Return [x, y] of the center of cell containing provided text 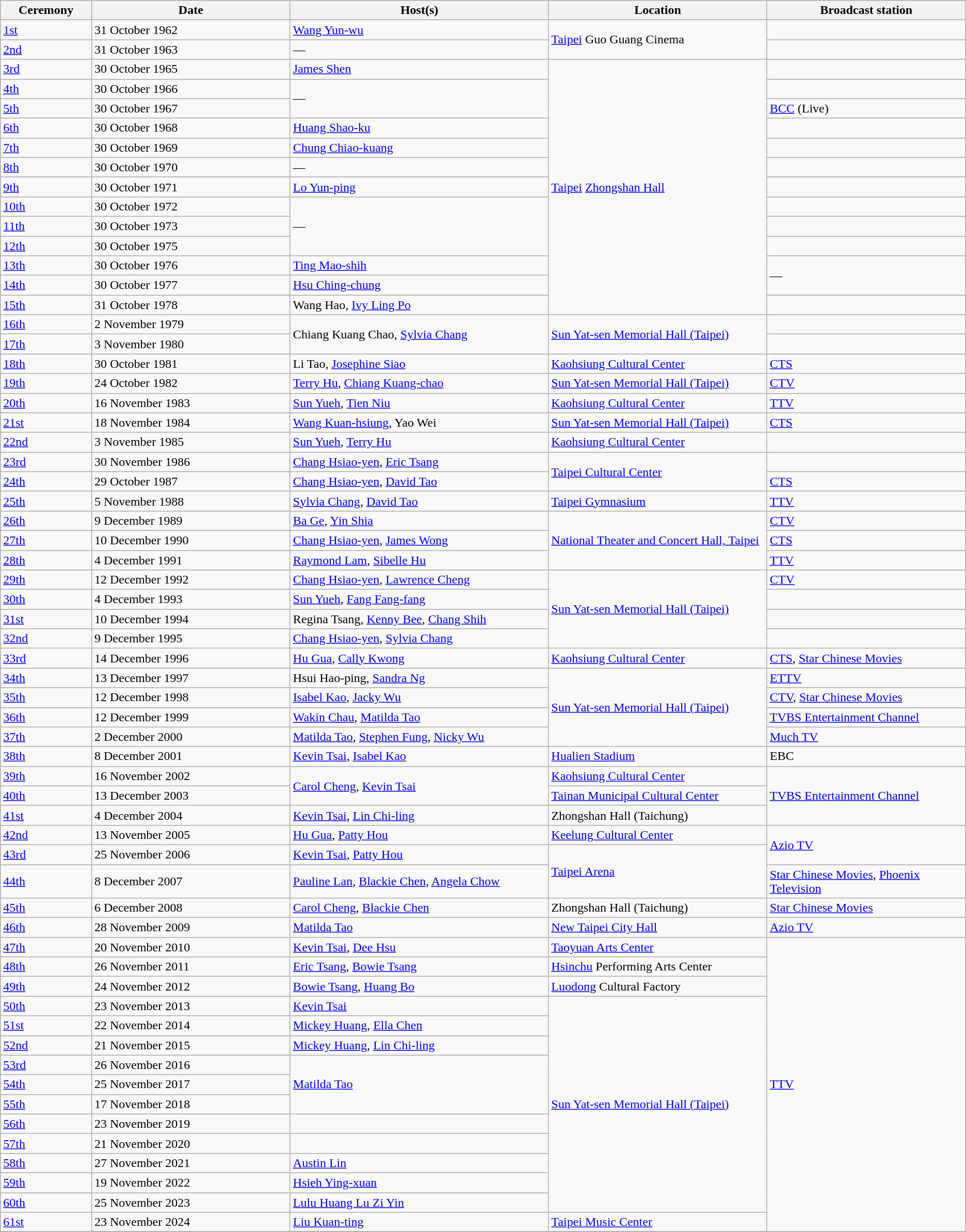
16th [46, 325]
Regina Tsang, Kenny Bee, Chang Shih [419, 619]
34th [46, 678]
Chang Hsiao-yen, Sylvia Chang [419, 639]
Ceremony [46, 10]
27 November 2021 [191, 1163]
Kevin Tsai [419, 1006]
31 October 1962 [191, 30]
9 December 1989 [191, 521]
4 December 2004 [191, 815]
Chung Chiao-kuang [419, 148]
Kevin Tsai, Dee Hsu [419, 947]
18th [46, 364]
New Taipei City Hall [657, 928]
Matilda Tao, Stephen Fung, Nicky Wu [419, 737]
23rd [46, 462]
Taipei Music Center [657, 1222]
BCC (Live) [866, 108]
8th [46, 167]
Chang Hsiao-yen, Lawrence Cheng [419, 580]
43rd [46, 854]
21 November 2020 [191, 1143]
22nd [46, 442]
12 December 1992 [191, 580]
23 November 2019 [191, 1124]
13 November 2005 [191, 835]
30 October 1966 [191, 89]
41st [46, 815]
10 December 1990 [191, 540]
25 November 2006 [191, 854]
46th [46, 928]
9th [46, 187]
Kevin Tsai, Lin Chi-ling [419, 815]
Lo Yun-ping [419, 187]
8 December 2001 [191, 756]
Host(s) [419, 10]
36th [46, 717]
24 October 1982 [191, 383]
30 October 1968 [191, 128]
Lulu Huang Lu Zi Yin [419, 1203]
55th [46, 1104]
Raymond Lam, Sibelle Hu [419, 560]
30 October 1969 [191, 148]
25th [46, 501]
Kevin Tsai, Patty Hou [419, 854]
52nd [46, 1045]
5th [46, 108]
23 November 2024 [191, 1222]
23 November 2013 [191, 1006]
53rd [46, 1065]
61st [46, 1222]
5 November 1988 [191, 501]
Kevin Tsai, Isabel Kao [419, 756]
30 October 1972 [191, 206]
Chang Hsiao-yen, David Tao [419, 481]
Wang Yun-wu [419, 30]
20 November 2010 [191, 947]
Keelung Cultural Center [657, 835]
CTS, Star Chinese Movies [866, 658]
Much TV [866, 737]
Star Chinese Movies, Phoenix Television [866, 881]
24th [46, 481]
30 October 1970 [191, 167]
13 December 1997 [191, 678]
32nd [46, 639]
25 November 2023 [191, 1203]
31 October 1978 [191, 305]
3rd [46, 69]
48th [46, 967]
3 November 1980 [191, 344]
13 December 2003 [191, 796]
13th [46, 266]
Taoyuan Arts Center [657, 947]
38th [46, 756]
1st [46, 30]
51st [46, 1026]
Hualien Stadium [657, 756]
7th [46, 148]
30 October 1971 [191, 187]
9 December 1995 [191, 639]
30 October 1977 [191, 285]
CTV, Star Chinese Movies [866, 698]
10th [46, 206]
58th [46, 1163]
Chiang Kuang Chao, Sylvia Chang [419, 334]
ETTV [866, 678]
Chang Hsiao-yen, Eric Tsang [419, 462]
42nd [46, 835]
Hsinchu Performing Arts Center [657, 967]
Li Tao, Josephine Siao [419, 364]
Broadcast station [866, 10]
Taipei Gymnasium [657, 501]
57th [46, 1143]
4 December 1993 [191, 599]
Chang Hsiao-yen, James Wong [419, 540]
3 November 1985 [191, 442]
20th [46, 403]
33rd [46, 658]
Hu Gua, Patty Hou [419, 835]
12 December 1998 [191, 698]
31st [46, 619]
4 December 1991 [191, 560]
30 October 1965 [191, 69]
2nd [46, 50]
28th [46, 560]
30 October 1975 [191, 246]
Isabel Kao, Jacky Wu [419, 698]
56th [46, 1124]
Hu Gua, Cally Kwong [419, 658]
28 November 2009 [191, 928]
17 November 2018 [191, 1104]
Taipei Cultural Center [657, 472]
17th [46, 344]
19th [46, 383]
Sun Yueh, Tien Niu [419, 403]
Huang Shao-ku [419, 128]
Hsieh Ying-xuan [419, 1182]
Luodong Cultural Factory [657, 986]
16 November 1983 [191, 403]
47th [46, 947]
EBC [866, 756]
30th [46, 599]
25 November 2017 [191, 1084]
4th [46, 89]
21 November 2015 [191, 1045]
21st [46, 423]
Wakin Chau, Matilda Tao [419, 717]
Star Chinese Movies [866, 908]
49th [46, 986]
Wang Kuan-hsiung, Yao Wei [419, 423]
54th [46, 1084]
National Theater and Concert Hall, Taipei [657, 540]
16 November 2002 [191, 776]
6th [46, 128]
50th [46, 1006]
Eric Tsang, Bowie Tsang [419, 967]
Mickey Huang, Lin Chi-ling [419, 1045]
Sun Yueh, Fang Fang-fang [419, 599]
6 December 2008 [191, 908]
37th [46, 737]
Tainan Municipal Cultural Center [657, 796]
2 December 2000 [191, 737]
44th [46, 881]
Ba Ge, Yin Shia [419, 521]
Carol Cheng, Kevin Tsai [419, 786]
31 October 1963 [191, 50]
30 October 1967 [191, 108]
29th [46, 580]
Carol Cheng, Blackie Chen [419, 908]
26 November 2016 [191, 1065]
Liu Kuan-ting [419, 1222]
29 October 1987 [191, 481]
Wang Hao, Ivy Ling Po [419, 305]
Location [657, 10]
30 October 1981 [191, 364]
Mickey Huang, Ella Chen [419, 1026]
12th [46, 246]
Austin Lin [419, 1163]
Taipei Zhongshan Hall [657, 187]
Taipei Arena [657, 871]
10 December 1994 [191, 619]
45th [46, 908]
22 November 2014 [191, 1026]
26th [46, 521]
Bowie Tsang, Huang Bo [419, 986]
30 October 1976 [191, 266]
15th [46, 305]
11th [46, 226]
Terry Hu, Chiang Kuang-chao [419, 383]
18 November 1984 [191, 423]
39th [46, 776]
14 December 1996 [191, 658]
Ting Mao-shih [419, 266]
2 November 1979 [191, 325]
27th [46, 540]
40th [46, 796]
8 December 2007 [191, 881]
24 November 2012 [191, 986]
26 November 2011 [191, 967]
12 December 1999 [191, 717]
Sylvia Chang, David Tao [419, 501]
James Shen [419, 69]
Sun Yueh, Terry Hu [419, 442]
60th [46, 1203]
14th [46, 285]
Date [191, 10]
Taipei Guo Guang Cinema [657, 40]
59th [46, 1182]
35th [46, 698]
30 October 1973 [191, 226]
30 November 1986 [191, 462]
Hsui Hao-ping, Sandra Ng [419, 678]
Pauline Lan, Blackie Chen, Angela Chow [419, 881]
19 November 2022 [191, 1182]
Hsu Ching-chung [419, 285]
